Extract the [x, y] coordinate from the center of the cell holding the provided text.  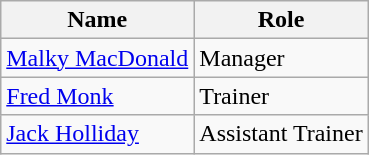
Jack Holliday [98, 134]
Assistant Trainer [281, 134]
Role [281, 20]
Manager [281, 58]
Fred Monk [98, 96]
Trainer [281, 96]
Name [98, 20]
Malky MacDonald [98, 58]
